Provide the [x, y] coordinate of the cell's center where the given text is located.  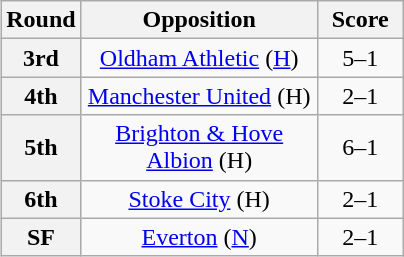
3rd [41, 58]
Brighton & Hove Albion (H) [199, 148]
SF [41, 237]
6–1 [360, 148]
Score [360, 20]
Round [41, 20]
Manchester United (H) [199, 96]
5th [41, 148]
6th [41, 199]
5–1 [360, 58]
4th [41, 96]
Stoke City (H) [199, 199]
Opposition [199, 20]
Everton (N) [199, 237]
Oldham Athletic (H) [199, 58]
